Provide the (x, y) coordinate of the cell's center where the given text is located.  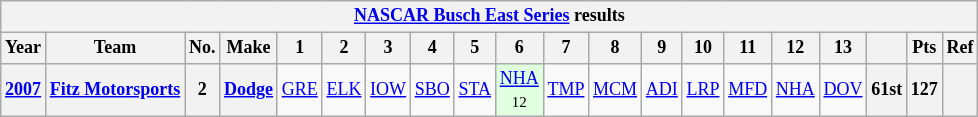
2007 (24, 90)
Team (114, 48)
6 (519, 48)
ADI (662, 90)
61st (887, 90)
NHA12 (519, 90)
7 (566, 48)
Ref (960, 48)
11 (748, 48)
MCM (616, 90)
8 (616, 48)
Dodge (249, 90)
4 (432, 48)
MFD (748, 90)
NHA (795, 90)
10 (703, 48)
1 (300, 48)
Fitz Motorsports (114, 90)
LRP (703, 90)
ELK (344, 90)
TMP (566, 90)
127 (925, 90)
3 (388, 48)
SBO (432, 90)
No. (202, 48)
GRE (300, 90)
Year (24, 48)
STA (474, 90)
IOW (388, 90)
NASCAR Busch East Series results (490, 16)
DOV (843, 90)
Pts (925, 48)
Make (249, 48)
9 (662, 48)
5 (474, 48)
12 (795, 48)
13 (843, 48)
